Return the (X, Y) coordinate for the center point of the cell that contains the specified text.  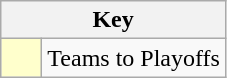
Teams to Playoffs (134, 58)
Key (114, 20)
